From the cell containing the given text, extract its center point as [x, y] coordinate. 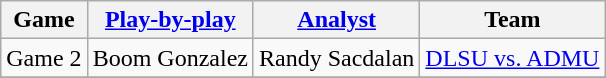
Game [44, 20]
Game 2 [44, 58]
Randy Sacdalan [336, 58]
Boom Gonzalez [170, 58]
Play-by-play [170, 20]
Analyst [336, 20]
DLSU vs. ADMU [512, 58]
Team [512, 20]
